Scan for the cell matching the given text and deliver its [X, Y] coordinate at center. 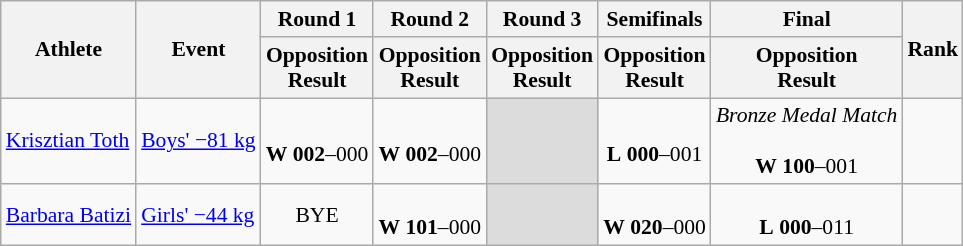
Rank [932, 50]
BYE [318, 216]
Event [198, 50]
Girls' −44 kg [198, 216]
Barbara Batizi [68, 216]
W 101–000 [430, 216]
L 000–011 [807, 216]
Boys' −81 kg [198, 142]
Krisztian Toth [68, 142]
L 000–001 [654, 142]
Athlete [68, 50]
Round 3 [542, 19]
Final [807, 19]
Semifinals [654, 19]
Bronze Medal Match W 100–001 [807, 142]
Round 1 [318, 19]
W 020–000 [654, 216]
Round 2 [430, 19]
